Output the (x, y) coordinate of the center of the cell containing the given text.  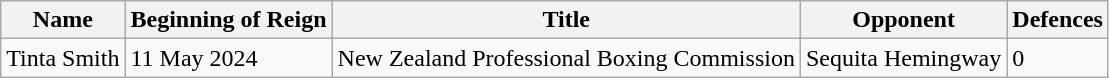
Defences (1058, 20)
Sequita Hemingway (903, 58)
New Zealand Professional Boxing Commission (566, 58)
Opponent (903, 20)
Beginning of Reign (228, 20)
Name (63, 20)
Title (566, 20)
11 May 2024 (228, 58)
0 (1058, 58)
Tinta Smith (63, 58)
